Capture the cell that displays the provided text and extract its [x, y] central coordinate. 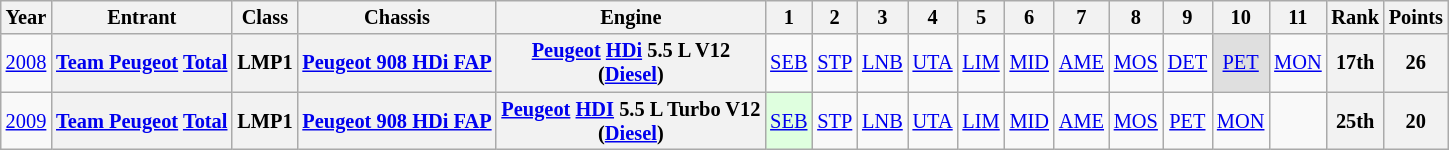
1 [788, 17]
Points [1416, 17]
20 [1416, 121]
2 [834, 17]
DET [1188, 63]
Class [264, 17]
Engine [630, 17]
Chassis [396, 17]
2008 [26, 63]
4 [933, 17]
Rank [1356, 17]
7 [1082, 17]
Peugeot HDI 5.5 L Turbo V12(Diesel) [630, 121]
5 [982, 17]
Entrant [142, 17]
26 [1416, 63]
8 [1136, 17]
6 [1030, 17]
11 [1298, 17]
17th [1356, 63]
2009 [26, 121]
10 [1240, 17]
Peugeot HDi 5.5 L V12(Diesel) [630, 63]
Year [26, 17]
25th [1356, 121]
3 [882, 17]
9 [1188, 17]
